Scan for the cell matching the given text and deliver its [x, y] coordinate at center. 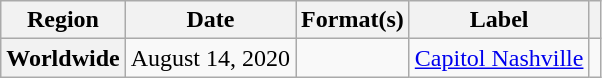
Region [63, 20]
Label [499, 20]
August 14, 2020 [210, 58]
Date [210, 20]
Worldwide [63, 58]
Capitol Nashville [499, 58]
Format(s) [353, 20]
